Provide the (x, y) coordinate of the cell's center where the given text is located.  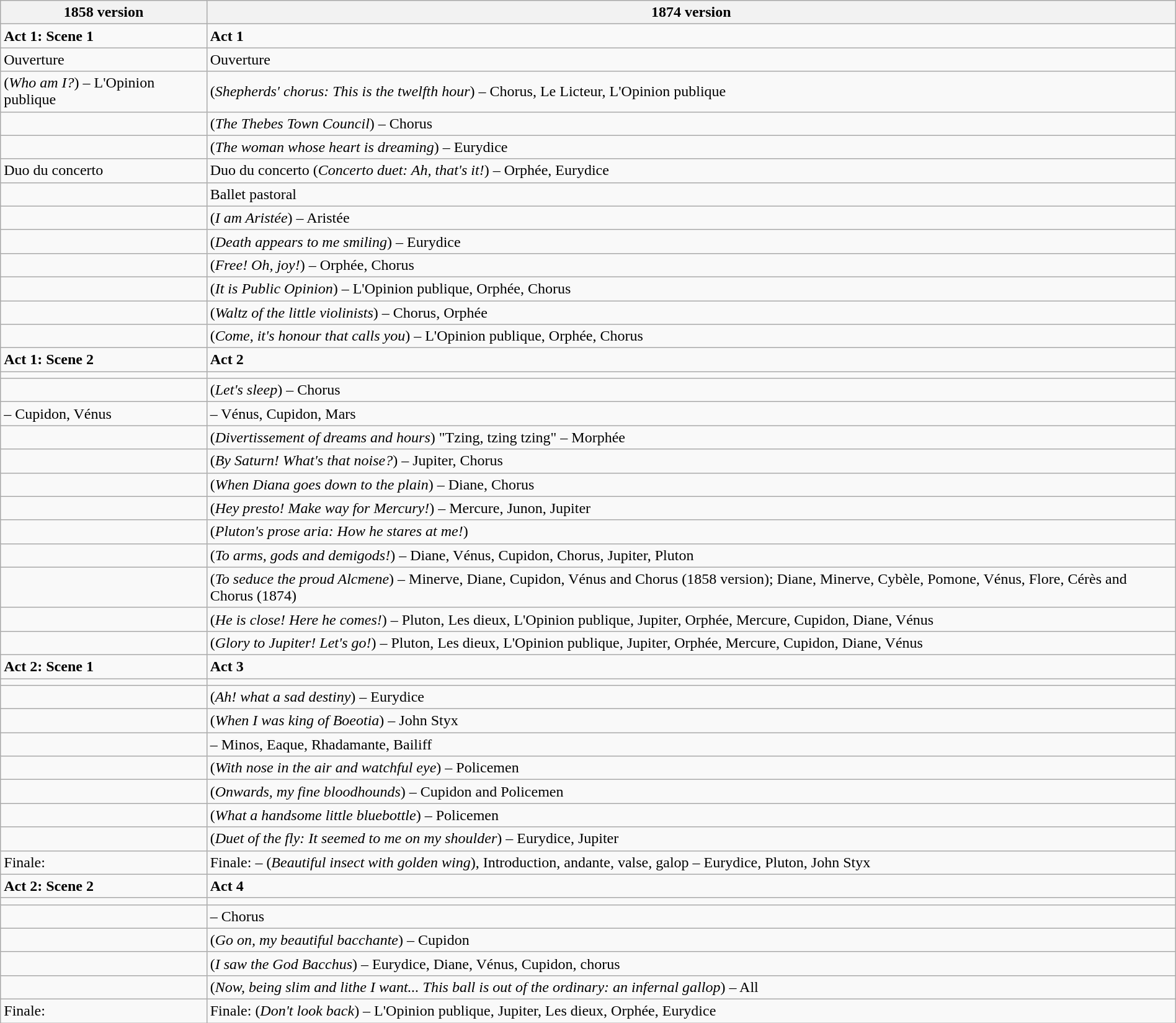
(By Saturn! What's that noise?) – Jupiter, Chorus (691, 461)
(When I was king of Boeotia) – John Styx (691, 721)
Act 3 (691, 666)
(Divertissement of dreams and hours) "Tzing, tzing tzing" – Morphée (691, 437)
(Ah! what a sad destiny) – Eurydice (691, 697)
(Glory to Jupiter! Let's go!) – Pluton, Les dieux, L'Opinion publique, Jupiter, Orphée, Mercure, Cupidon, Diane, Vénus (691, 643)
(Duet of the fly: It seemed to me on my shoulder) – Eurydice, Jupiter (691, 839)
Act 2 (691, 360)
(Death appears to me smiling) – Eurydice (691, 241)
Finale: – (Beautiful insect with golden wing), Introduction, andante, valse, galop – Eurydice, Pluton, John Styx (691, 862)
– Vénus, Cupidon, Mars (691, 414)
(Pluton's prose aria: How he stares at me!) (691, 532)
Act 1 (691, 36)
1874 version (691, 12)
(When Diana goes down to the plain) – Diane, Chorus (691, 485)
(Hey presto! Make way for Mercury!) – Mercure, Junon, Jupiter (691, 508)
(Onwards, my fine bloodhounds) – Cupidon and Policemen (691, 792)
(I am Aristée) – Aristée (691, 218)
(Free! Oh, joy!) – Orphée, Chorus (691, 265)
(I saw the God Bacchus) – Eurydice, Diane, Vénus, Cupidon, chorus (691, 963)
(What a handsome little bluebottle) – Policemen (691, 815)
(Now, being slim and lithe I want... This ball is out of the ordinary: an infernal gallop) – All (691, 987)
(With nose in the air and watchful eye) – Policemen (691, 768)
Act 1: Scene 1 (104, 36)
(Who am I?) – L'Opinion publique (104, 92)
Act 2: Scene 1 (104, 666)
– Cupidon, Vénus (104, 414)
Act 2: Scene 2 (104, 886)
1858 version (104, 12)
(The woman whose heart is dreaming) – Eurydice (691, 147)
Act 1: Scene 2 (104, 360)
(The Thebes Town Council) – Chorus (691, 123)
(It is Public Opinion) – L'Opinion publique, Orphée, Chorus (691, 288)
(Go on, my beautiful bacchante) – Cupidon (691, 940)
(To arms, gods and demigods!) – Diane, Vénus, Cupidon, Chorus, Jupiter, Pluton (691, 555)
(Let's sleep) – Chorus (691, 390)
(He is close! Here he comes!) – Pluton, Les dieux, L'Opinion publique, Jupiter, Orphée, Mercure, Cupidon, Diane, Vénus (691, 619)
(Shepherds' chorus: This is the twelfth hour) – Chorus, Le Licteur, L'Opinion publique (691, 92)
Act 4 (691, 886)
(Waltz of the little violinists) – Chorus, Orphée (691, 312)
(Come, it's honour that calls you) – L'Opinion publique, Orphée, Chorus (691, 336)
– Chorus (691, 916)
Duo du concerto (104, 171)
– Minos, Eaque, Rhadamante, Bailiff (691, 744)
Duo du concerto (Concerto duet: Ah, that's it!) – Orphée, Eurydice (691, 171)
Finale: (Don't look back) – L'Opinion publique, Jupiter, Les dieux, Orphée, Eurydice (691, 1011)
Ballet pastoral (691, 194)
